Determine the [X, Y] coordinate at the center of the cell enclosing the given text.  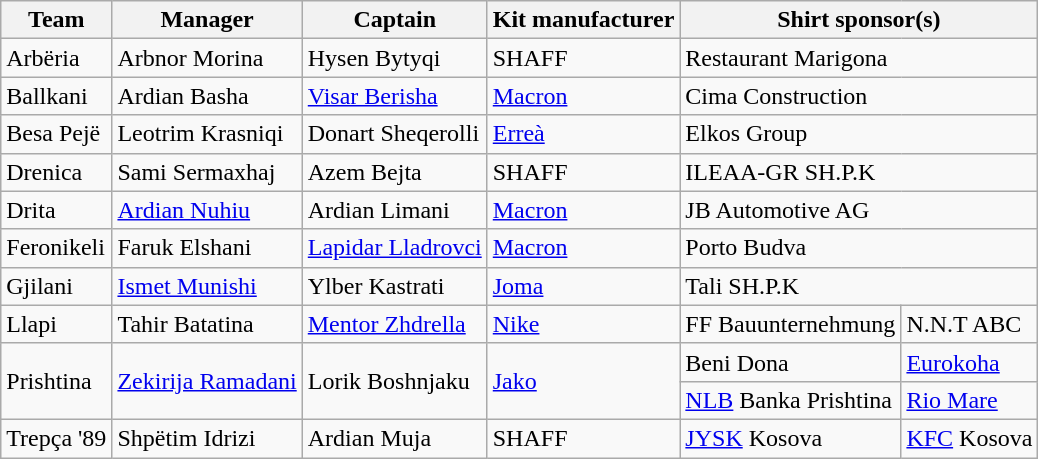
Zekirija Ramadani [207, 381]
Beni Dona [790, 362]
Joma [584, 286]
Llapi [56, 324]
Ardian Limani [394, 210]
Mentor Zhdrella [394, 324]
Tali SH.P.K [859, 286]
NLB Banka Prishtina [790, 400]
Team [56, 20]
Manager [207, 20]
FF Bauunternehmung [790, 324]
Nike [584, 324]
Jako [584, 381]
Kit manufacturer [584, 20]
Ylber Kastrati [394, 286]
Arbnor Morina [207, 58]
Restaurant Marigona [859, 58]
Drenica [56, 172]
Sami Sermaxhaj [207, 172]
Feronikeli [56, 248]
Visar Berisha [394, 96]
Cima Construction [859, 96]
Ardian Nuhiu [207, 210]
Azem Bejta [394, 172]
Arbëria [56, 58]
Prishtina [56, 381]
Faruk Elshani [207, 248]
N.N.T ABC [970, 324]
ILEAA-GR SH.P.K [859, 172]
JB Automotive AG [859, 210]
Lorik Boshnjaku [394, 381]
Leotrim Krasniqi [207, 134]
JYSK Kosova [790, 438]
Trepça '89 [56, 438]
Porto Budva [859, 248]
Eurokoha [970, 362]
Besa Pejë [56, 134]
Ballkani [56, 96]
Tahir Batatina [207, 324]
Captain [394, 20]
Rio Mare [970, 400]
Donart Sheqerolli [394, 134]
Erreà [584, 134]
Ismet Munishi [207, 286]
Hysen Bytyqi [394, 58]
Drita [56, 210]
Lapidar Lladrovci [394, 248]
Gjilani [56, 286]
Shirt sponsor(s) [859, 20]
KFC Kosova [970, 438]
Shpëtim Idrizi [207, 438]
Ardian Basha [207, 96]
Ardian Muja [394, 438]
Elkos Group [859, 134]
